Search for the cell housing the specified text and yield its [X, Y] center coordinate. 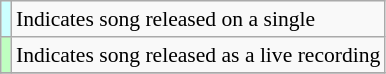
Indicates song released on a single [198, 19]
Indicates song released as a live recording [198, 55]
